Locate the cell with the specified text and output its (X, Y) center coordinate. 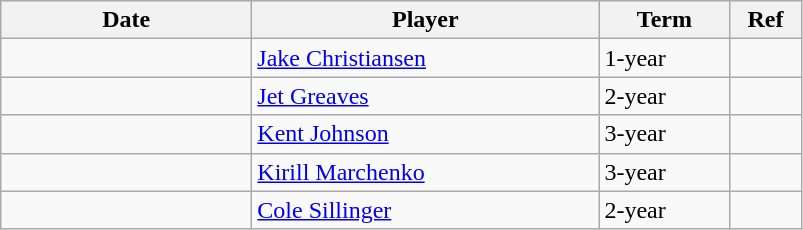
Term (664, 20)
Jet Greaves (426, 96)
Kent Johnson (426, 134)
Kirill Marchenko (426, 172)
Jake Christiansen (426, 58)
Cole Sillinger (426, 210)
Player (426, 20)
1-year (664, 58)
Date (126, 20)
Ref (766, 20)
